Capture the cell that displays the provided text and extract its (x, y) central coordinate. 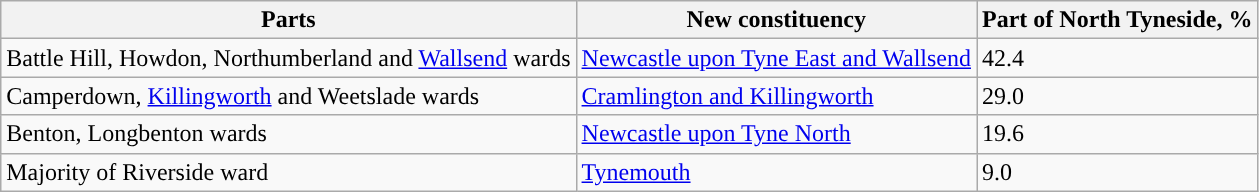
Newcastle upon Tyne North (776, 134)
Camperdown, Killingworth and Weetslade wards (288, 96)
Tynemouth (776, 172)
Parts (288, 20)
New constituency (776, 20)
19.6 (1116, 134)
Part of North Tyneside, % (1116, 20)
42.4 (1116, 58)
Benton, Longbenton wards (288, 134)
29.0 (1116, 96)
9.0 (1116, 172)
Majority of Riverside ward (288, 172)
Cramlington and Killingworth (776, 96)
Battle Hill, Howdon, Northumberland and Wallsend wards (288, 58)
Newcastle upon Tyne East and Wallsend (776, 58)
